Return the [x, y] coordinate for the center point of the cell that contains the specified text.  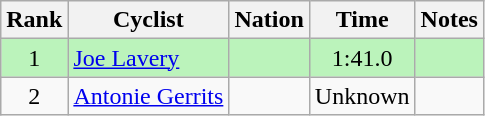
Antonie Gerrits [148, 96]
Notes [449, 20]
Time [362, 20]
1:41.0 [362, 58]
Nation [269, 20]
Joe Lavery [148, 58]
Rank [34, 20]
2 [34, 96]
Cyclist [148, 20]
Unknown [362, 96]
1 [34, 58]
